Detect which cell encompasses the target text, then output its (X, Y) center coordinate. 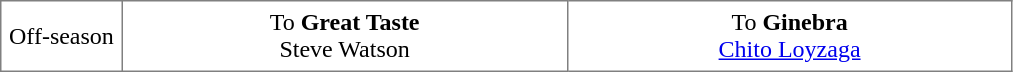
Off-season (62, 36)
To GinebraChito Loyzaga (790, 36)
To Great TasteSteve Watson (344, 36)
